Output the (x, y) coordinate of the center of the cell containing the given text.  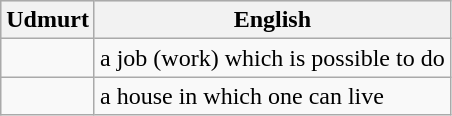
English (272, 20)
Udmurt (48, 20)
a job (work) which is possible to do (272, 58)
a house in which one can live (272, 96)
